For the text-containing cell, return its midpoint in [X, Y] coordinate format. 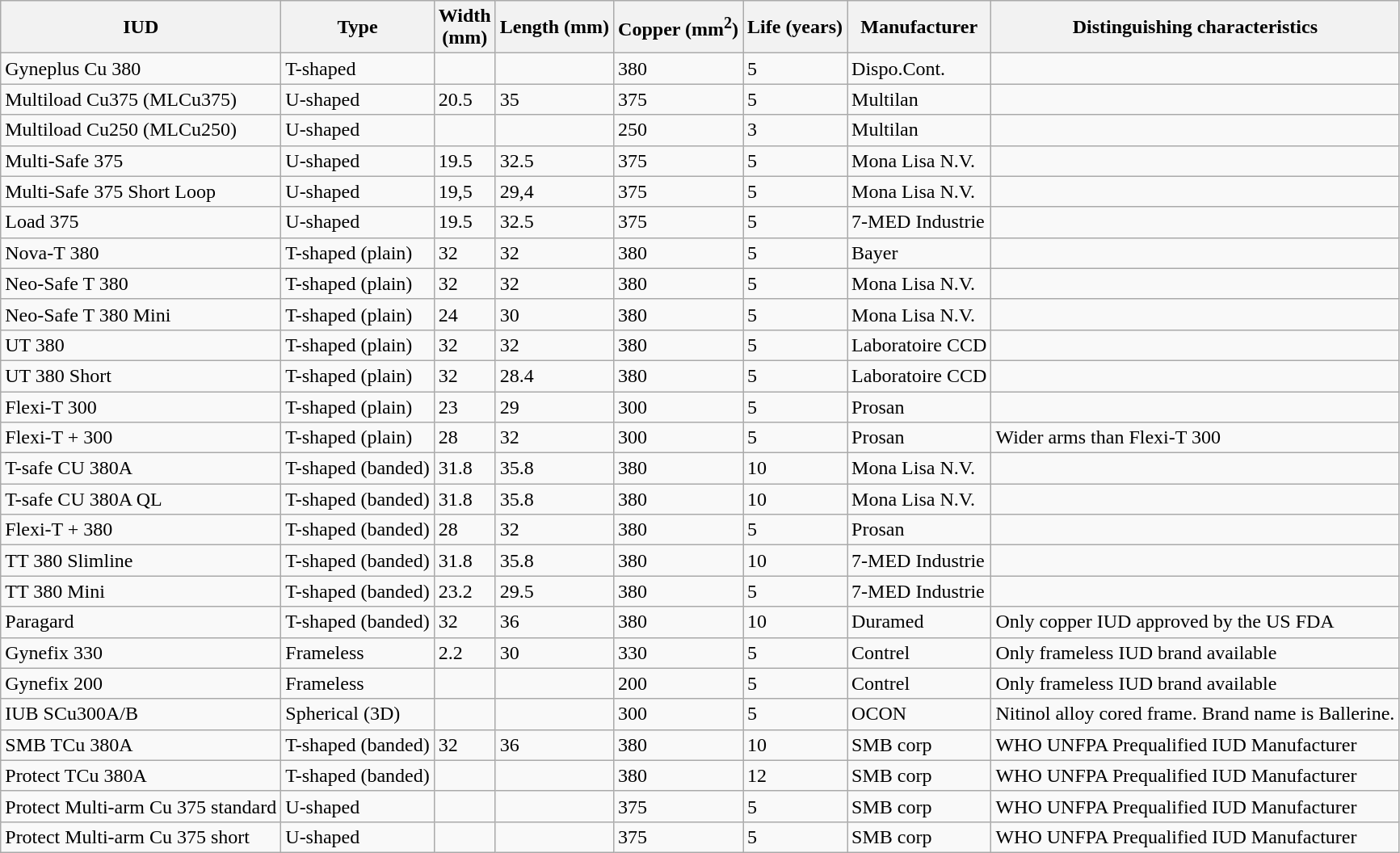
Wider arms than Flexi-T 300 [1196, 438]
Manufacturer [919, 27]
12 [795, 775]
Duramed [919, 622]
Width(mm) [465, 27]
Multiload Cu375 (MLCu375) [141, 99]
28.4 [554, 376]
Paragard [141, 622]
29.5 [554, 591]
IUB SCu300A/B [141, 714]
Protect Multi-arm Cu 375 short [141, 837]
Flexi-T + 300 [141, 438]
Dispo.Cont. [919, 69]
Multi-Safe 375 Short Loop [141, 191]
Nitinol alloy cored frame. Brand name is Ballerine. [1196, 714]
UT 380 [141, 345]
Gynefix 200 [141, 683]
35 [554, 99]
Multi-Safe 375 [141, 161]
2.2 [465, 653]
Flexi-T + 380 [141, 530]
200 [679, 683]
Neo-Safe T 380 Mini [141, 314]
Multiload Cu250 (MLCu250) [141, 130]
23.2 [465, 591]
Life (years) [795, 27]
Protect TCu 380A [141, 775]
T-safe CU 380A QL [141, 499]
Nova-T 380 [141, 253]
SMB TCu 380A [141, 745]
330 [679, 653]
TT 380 Slimline [141, 561]
Copper (mm2) [679, 27]
3 [795, 130]
Bayer [919, 253]
TT 380 Mini [141, 591]
Only copper IUD approved by the US FDA [1196, 622]
OCON [919, 714]
Neo-Safe T 380 [141, 284]
20.5 [465, 99]
29,4 [554, 191]
T-shaped [357, 69]
19,5 [465, 191]
Protect Multi-arm Cu 375 standard [141, 806]
250 [679, 130]
24 [465, 314]
23 [465, 406]
Spherical (3D) [357, 714]
UT 380 Short [141, 376]
Flexi-T 300 [141, 406]
Length (mm) [554, 27]
Gynefix 330 [141, 653]
Type [357, 27]
IUD [141, 27]
Load 375 [141, 222]
29 [554, 406]
T-safe CU 380A [141, 469]
Gyneplus Cu 380 [141, 69]
Distinguishing characteristics [1196, 27]
